Capture the cell that displays the provided text and extract its [x, y] central coordinate. 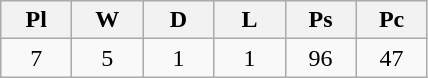
Pl [36, 20]
D [178, 20]
Pc [392, 20]
W [108, 20]
5 [108, 58]
L [250, 20]
96 [320, 58]
Ps [320, 20]
7 [36, 58]
47 [392, 58]
